Detect which cell encompasses the target text, then output its [X, Y] center coordinate. 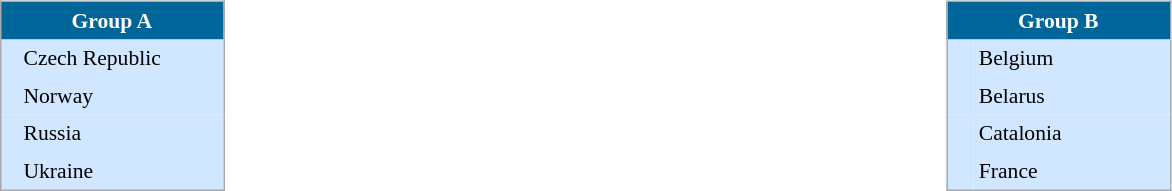
France [1072, 171]
Ukraine [120, 171]
Belgium [1072, 59]
Catalonia [1072, 133]
Russia [120, 133]
Belarus [1072, 96]
Czech Republic [120, 59]
Group A [112, 20]
Group B [1058, 20]
Norway [120, 96]
